Capture the cell that displays the provided text and extract its (X, Y) central coordinate. 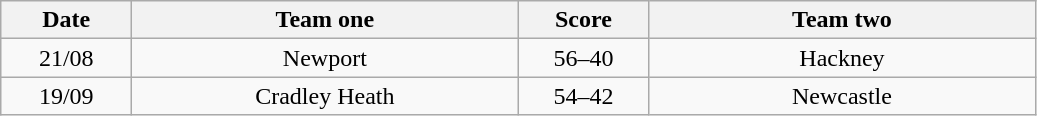
56–40 (584, 58)
Cradley Heath (325, 96)
Team two (842, 20)
Hackney (842, 58)
19/09 (66, 96)
Newport (325, 58)
21/08 (66, 58)
Newcastle (842, 96)
Team one (325, 20)
Date (66, 20)
54–42 (584, 96)
Score (584, 20)
